Determine the [X, Y] coordinate at the center of the cell enclosing the given text.  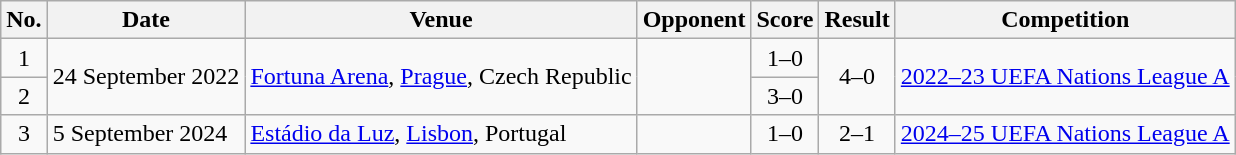
Venue [441, 20]
1 [24, 58]
3 [24, 134]
Result [857, 20]
24 September 2022 [146, 77]
Fortuna Arena, Prague, Czech Republic [441, 77]
Opponent [694, 20]
5 September 2024 [146, 134]
Score [785, 20]
2 [24, 96]
2–1 [857, 134]
Competition [1065, 20]
4–0 [857, 77]
2022–23 UEFA Nations League A [1065, 77]
No. [24, 20]
2024–25 UEFA Nations League A [1065, 134]
3–0 [785, 96]
Estádio da Luz, Lisbon, Portugal [441, 134]
Date [146, 20]
